From the cell containing the given text, extract its center point as [X, Y] coordinate. 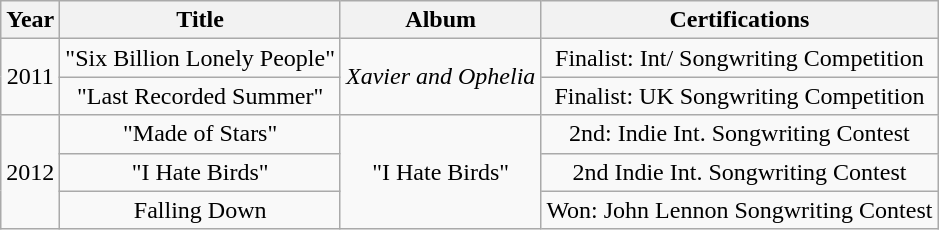
"Six Billion Lonely People" [200, 58]
2nd: Indie Int. Songwriting Contest [740, 134]
2nd Indie Int. Songwriting Contest [740, 172]
"Made of Stars" [200, 134]
Album [440, 20]
Won: John Lennon Songwriting Contest [740, 210]
Falling Down [200, 210]
"Last Recorded Summer" [200, 96]
Finalist: UK Songwriting Competition [740, 96]
2011 [30, 77]
Finalist: Int/ Songwriting Competition [740, 58]
Title [200, 20]
Certifications [740, 20]
Year [30, 20]
Xavier and Ophelia [440, 77]
2012 [30, 172]
